Provide the (X, Y) coordinate of the cell's center where the given text is located.  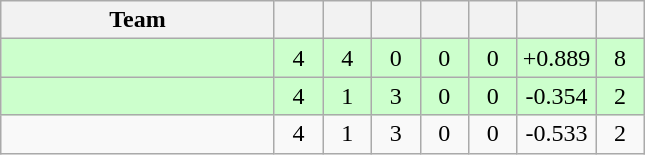
-0.354 (556, 96)
+0.889 (556, 58)
Team (138, 20)
-0.533 (556, 134)
8 (620, 58)
